Detect which cell encompasses the target text, then output its (X, Y) center coordinate. 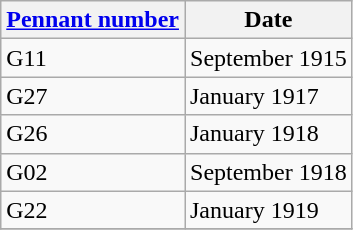
January 1917 (268, 96)
G11 (93, 58)
Pennant number (93, 20)
Date (268, 20)
January 1918 (268, 134)
G26 (93, 134)
G02 (93, 172)
January 1919 (268, 210)
September 1915 (268, 58)
G22 (93, 210)
G27 (93, 96)
September 1918 (268, 172)
